Capture the cell that displays the provided text and extract its (X, Y) central coordinate. 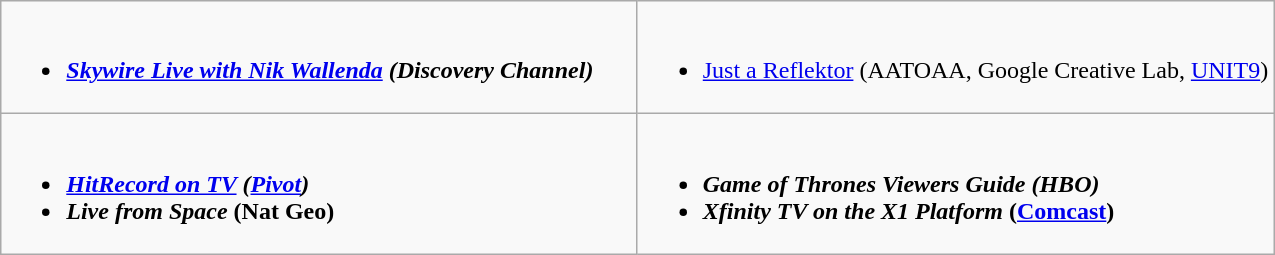
HitRecord on TV (Pivot)Live from Space (Nat Geo) (319, 184)
Skywire Live with Nik Wallenda (Discovery Channel) (319, 58)
Game of Thrones Viewers Guide (HBO)Xfinity TV on the X1 Platform (Comcast) (955, 184)
Just a Reflektor (AATOAA, Google Creative Lab, UNIT9) (955, 58)
